Detect which cell encompasses the target text, then output its (X, Y) center coordinate. 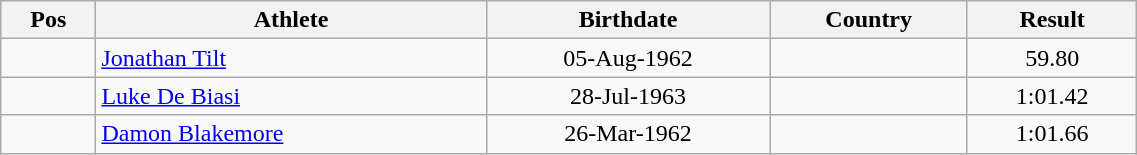
1:01.66 (1052, 134)
Jonathan Tilt (291, 58)
Athlete (291, 20)
Pos (48, 20)
59.80 (1052, 58)
Country (869, 20)
Luke De Biasi (291, 96)
Birthdate (628, 20)
26-Mar-1962 (628, 134)
Result (1052, 20)
Damon Blakemore (291, 134)
05-Aug-1962 (628, 58)
1:01.42 (1052, 96)
28-Jul-1963 (628, 96)
